Locate the cell with the specified text and output its (X, Y) center coordinate. 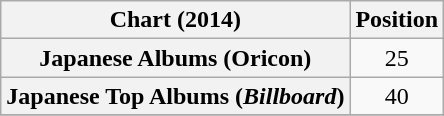
Japanese Albums (Oricon) (176, 58)
Position (397, 20)
Japanese Top Albums (Billboard) (176, 96)
40 (397, 96)
25 (397, 58)
Chart (2014) (176, 20)
